Return [X, Y] of the center of cell containing provided text 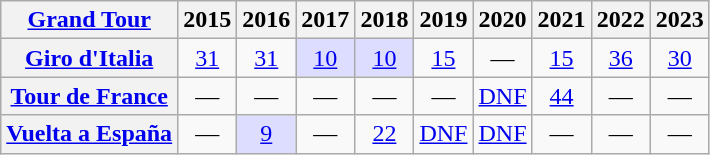
Vuelta a España [90, 134]
2017 [326, 20]
2021 [562, 20]
2016 [266, 20]
2018 [384, 20]
Giro d'Italia [90, 58]
36 [620, 58]
2020 [502, 20]
Tour de France [90, 96]
44 [562, 96]
2015 [208, 20]
Grand Tour [90, 20]
2023 [680, 20]
9 [266, 134]
2022 [620, 20]
2019 [444, 20]
22 [384, 134]
30 [680, 58]
